Return the (x, y) coordinate for the center point of the cell that contains the specified text.  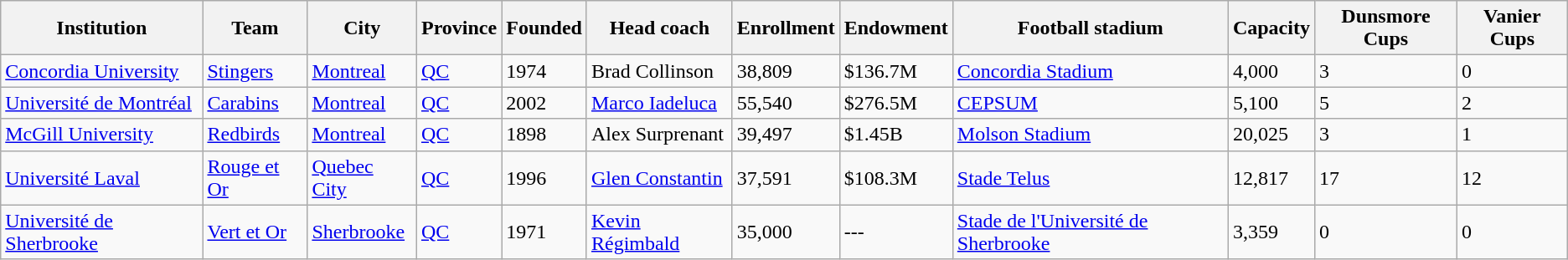
Carabins (255, 103)
Kevin Régimbald (659, 232)
Stade Telus (1091, 177)
Head coach (659, 28)
Capacity (1271, 28)
Sherbrooke (362, 232)
1898 (544, 135)
Alex Surprenant (659, 135)
Institution (102, 28)
4,000 (1271, 71)
City (362, 28)
5 (1385, 103)
Enrollment (786, 28)
5,100 (1271, 103)
12 (1512, 177)
Université de Montréal (102, 103)
McGill University (102, 135)
$136.7M (896, 71)
Université de Sherbrooke (102, 232)
Stade de l'Université de Sherbrooke (1091, 232)
Concordia Stadium (1091, 71)
Stingers (255, 71)
Team (255, 28)
Marco Iadeluca (659, 103)
Football stadium (1091, 28)
Dunsmore Cups (1385, 28)
Founded (544, 28)
Rouge et Or (255, 177)
17 (1385, 177)
55,540 (786, 103)
Vanier Cups (1512, 28)
Brad Collinson (659, 71)
37,591 (786, 177)
$108.3M (896, 177)
1996 (544, 177)
$1.45B (896, 135)
2 (1512, 103)
1971 (544, 232)
$276.5M (896, 103)
Endowment (896, 28)
Province (459, 28)
2002 (544, 103)
35,000 (786, 232)
38,809 (786, 71)
Université Laval (102, 177)
1974 (544, 71)
12,817 (1271, 177)
Glen Constantin (659, 177)
39,497 (786, 135)
Quebec City (362, 177)
Concordia University (102, 71)
1 (1512, 135)
--- (896, 232)
Vert et Or (255, 232)
CEPSUM (1091, 103)
3,359 (1271, 232)
Redbirds (255, 135)
20,025 (1271, 135)
Molson Stadium (1091, 135)
